Identify which cell holds the provided text, then report its (X, Y) central coordinate. 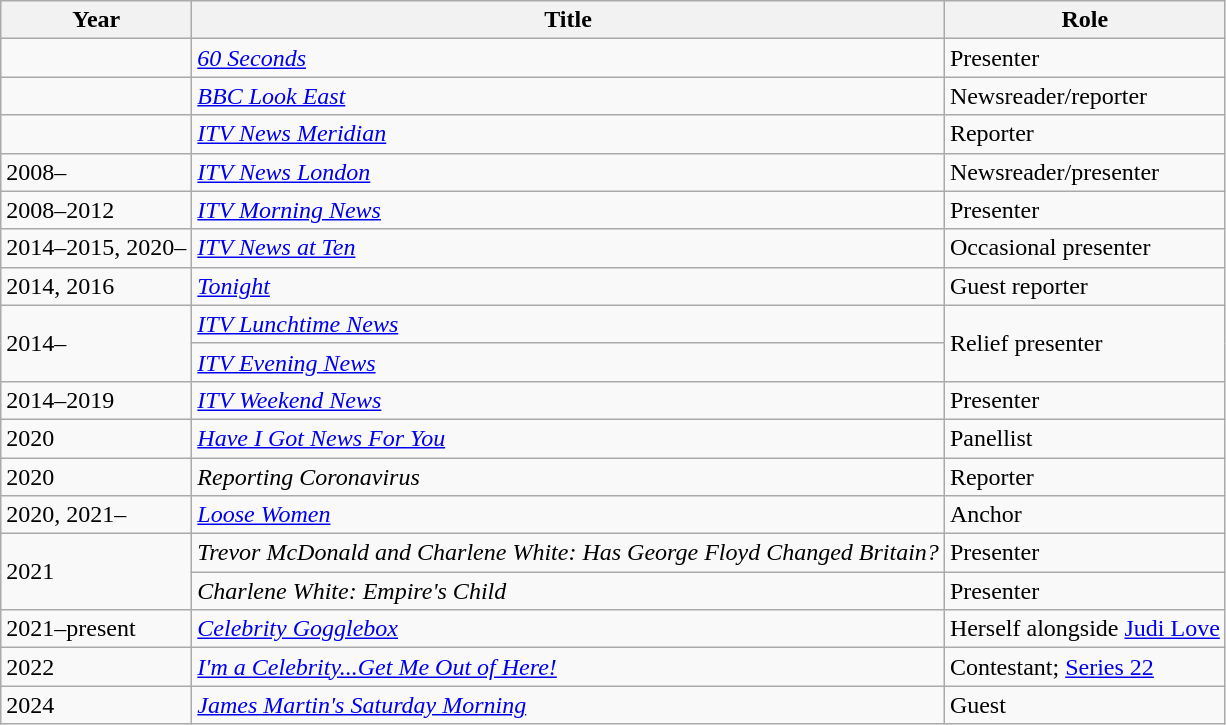
Reporting Coronavirus (568, 477)
Have I Got News For You (568, 438)
2014–2019 (96, 400)
ITV News London (568, 172)
60 Seconds (568, 58)
Guest (1084, 705)
2014, 2016 (96, 286)
Guest reporter (1084, 286)
ITV Weekend News (568, 400)
BBC Look East (568, 96)
Celebrity Gogglebox (568, 629)
ITV Lunchtime News (568, 324)
2008–2012 (96, 210)
Title (568, 20)
2014– (96, 343)
Panellist (1084, 438)
James Martin's Saturday Morning (568, 705)
Contestant; Series 22 (1084, 667)
Relief presenter (1084, 343)
2021–present (96, 629)
Tonight (568, 286)
2024 (96, 705)
Herself alongside Judi Love (1084, 629)
ITV Evening News (568, 362)
Loose Women (568, 515)
Newsreader/reporter (1084, 96)
2022 (96, 667)
ITV News at Ten (568, 248)
2020, 2021– (96, 515)
Trevor McDonald and Charlene White: Has George Floyd Changed Britain? (568, 553)
Newsreader/presenter (1084, 172)
2008– (96, 172)
2021 (96, 572)
2014–2015, 2020– (96, 248)
Charlene White: Empire's Child (568, 591)
ITV News Meridian (568, 134)
Occasional presenter (1084, 248)
I'm a Celebrity...Get Me Out of Here! (568, 667)
Anchor (1084, 515)
Role (1084, 20)
Year (96, 20)
ITV Morning News (568, 210)
